Identify which cell holds the provided text, then report its (X, Y) central coordinate. 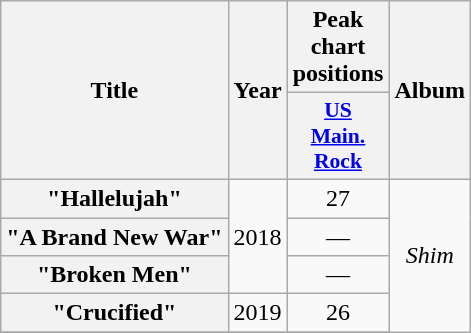
26 (338, 313)
"A Brand New War" (114, 237)
"Broken Men" (114, 275)
Year (258, 90)
Album (430, 90)
"Hallelujah" (114, 198)
USMain.Rock (338, 136)
Title (114, 90)
"Crucified" (114, 313)
Peak chart positions (338, 47)
2018 (258, 236)
27 (338, 198)
Shim (430, 255)
2019 (258, 313)
